Return the (X, Y) coordinate for the center point of the cell that contains the specified text.  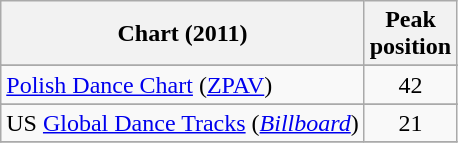
Chart (2011) (182, 34)
Polish Dance Chart (ZPAV) (182, 85)
US Global Dance Tracks (Billboard) (182, 123)
Peakposition (410, 34)
42 (410, 85)
21 (410, 123)
